Scan for the cell matching the given text and deliver its (x, y) coordinate at center. 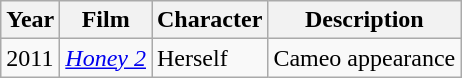
Cameo appearance (364, 58)
Description (364, 20)
Year (30, 20)
Herself (210, 58)
Honey 2 (106, 58)
Film (106, 20)
2011 (30, 58)
Character (210, 20)
